Find where the given text appears and provide that cell's center as [x, y] coordinate. 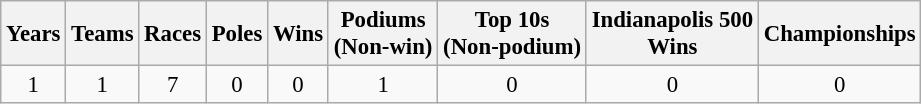
Teams [102, 34]
Wins [298, 34]
Indianapolis 500Wins [672, 34]
Podiums(Non-win) [382, 34]
Years [34, 34]
7 [173, 85]
Top 10s(Non-podium) [512, 34]
Races [173, 34]
Championships [840, 34]
Poles [236, 34]
